From the cell containing the given text, extract its center point as (x, y) coordinate. 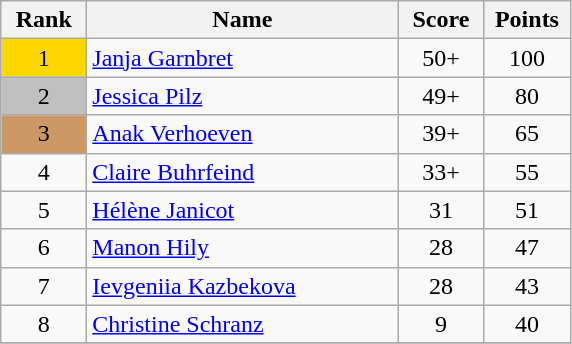
7 (44, 286)
50+ (441, 58)
55 (527, 172)
43 (527, 286)
8 (44, 324)
40 (527, 324)
1 (44, 58)
49+ (441, 96)
Janja Garnbret (242, 58)
Hélène Janicot (242, 210)
33+ (441, 172)
4 (44, 172)
Claire Buhrfeind (242, 172)
9 (441, 324)
31 (441, 210)
80 (527, 96)
51 (527, 210)
Points (527, 20)
100 (527, 58)
Ievgeniia Kazbekova (242, 286)
2 (44, 96)
Anak Verhoeven (242, 134)
Manon Hily (242, 248)
Name (242, 20)
3 (44, 134)
39+ (441, 134)
Jessica Pilz (242, 96)
Score (441, 20)
Rank (44, 20)
6 (44, 248)
65 (527, 134)
5 (44, 210)
47 (527, 248)
Christine Schranz (242, 324)
